Return the (X, Y) coordinate for the center point of the cell that contains the specified text.  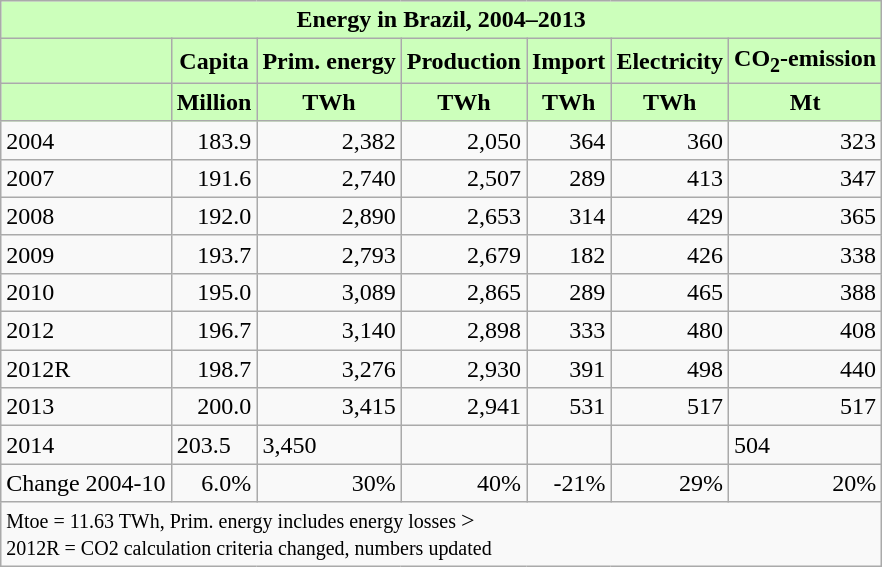
531 (568, 407)
3,089 (329, 292)
Production (464, 61)
2013 (86, 407)
200.0 (214, 407)
338 (806, 254)
364 (568, 140)
413 (670, 178)
195.0 (214, 292)
192.0 (214, 216)
Mt (806, 102)
465 (670, 292)
2,898 (464, 331)
2009 (86, 254)
2,930 (464, 369)
504 (806, 445)
Change 2004-10 (86, 483)
40% (464, 483)
Electricity (670, 61)
2,740 (329, 178)
2,050 (464, 140)
388 (806, 292)
3,415 (329, 407)
391 (568, 369)
2008 (86, 216)
2,507 (464, 178)
2014 (86, 445)
3,140 (329, 331)
347 (806, 178)
498 (670, 369)
191.6 (214, 178)
426 (670, 254)
2012 (86, 331)
2004 (86, 140)
Prim. energy (329, 61)
3,276 (329, 369)
-21% (568, 483)
Energy in Brazil, 2004–2013 (442, 20)
CO2-emission (806, 61)
440 (806, 369)
2,890 (329, 216)
2,653 (464, 216)
2007 (86, 178)
360 (670, 140)
2,793 (329, 254)
Import (568, 61)
183.9 (214, 140)
196.7 (214, 331)
2,941 (464, 407)
182 (568, 254)
2,382 (329, 140)
198.7 (214, 369)
2010 (86, 292)
193.7 (214, 254)
480 (670, 331)
29% (670, 483)
2,865 (464, 292)
408 (806, 331)
Million (214, 102)
429 (670, 216)
203.5 (214, 445)
333 (568, 331)
Capita (214, 61)
2,679 (464, 254)
314 (568, 216)
323 (806, 140)
30% (329, 483)
2012R (86, 369)
3,450 (329, 445)
6.0% (214, 483)
20% (806, 483)
Mtoe = 11.63 TWh, Prim. energy includes energy losses >2012R = CO2 calculation criteria changed, numbers updated (442, 534)
365 (806, 216)
